Return the [X, Y] coordinate for the center point of the cell that contains the specified text.  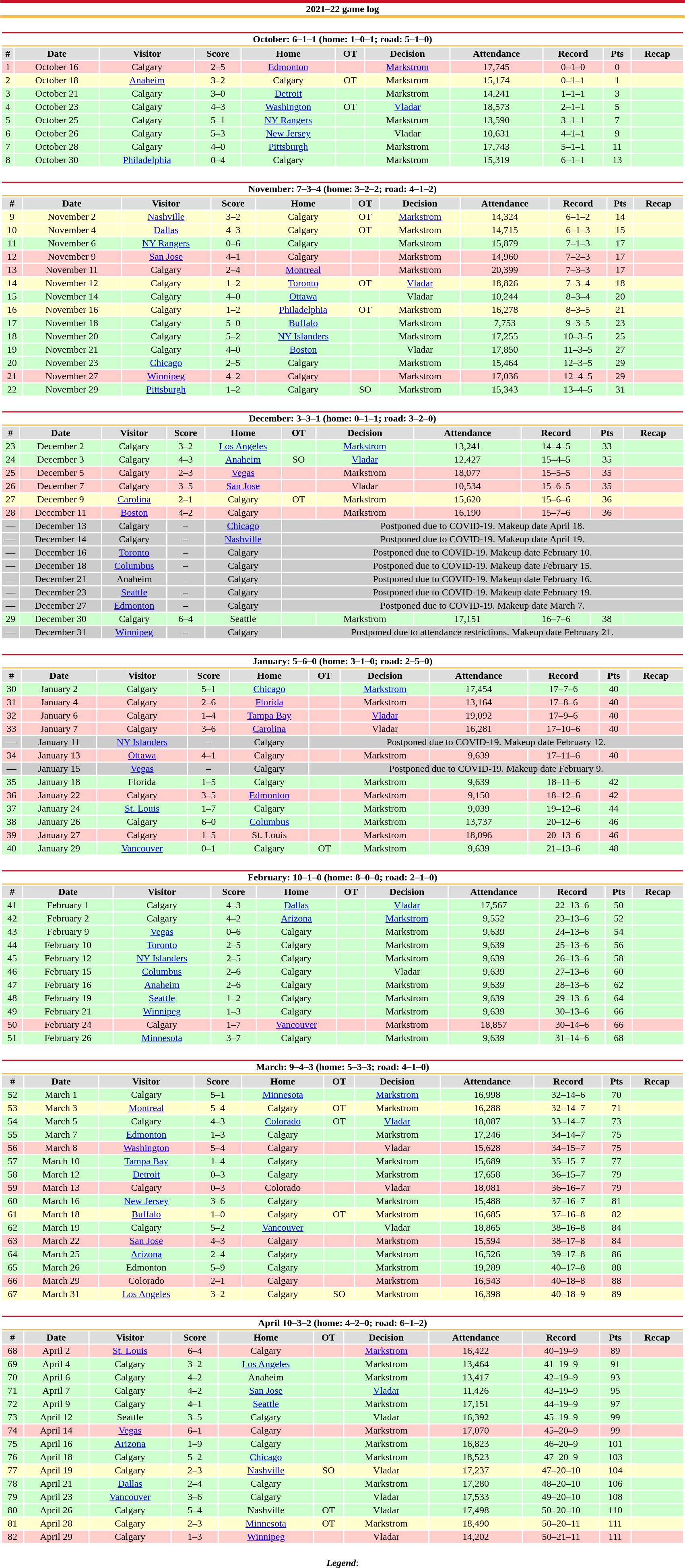
3–1–1 [573, 120]
December 7 [61, 486]
34–15–7 [568, 1148]
March 18 [61, 1215]
Postponed due to attendance restrictions. Makeup date February 21. [483, 632]
26–13–6 [572, 959]
47 [12, 985]
March 29 [61, 1281]
8–3–4 [578, 297]
December 3 [61, 459]
March 8 [61, 1148]
January 6 [60, 715]
11,426 [476, 1391]
28–13–6 [572, 985]
18,490 [476, 1524]
34 [11, 756]
17,658 [487, 1174]
November 20 [72, 336]
Postponed due to COVID-19. Makeup date March 7. [483, 606]
17–8–6 [563, 702]
39 [11, 835]
3–0 [218, 94]
Postponed due to COVID-19. Makeup date February 9. [496, 769]
106 [615, 1483]
April 26 [56, 1510]
April 28 [56, 1524]
March 7 [61, 1135]
March 12 [61, 1174]
43–19–9 [561, 1391]
47–20–10 [561, 1471]
38–16–8 [568, 1227]
16,685 [487, 1215]
November 27 [72, 376]
78 [12, 1483]
16,823 [476, 1444]
13,241 [468, 446]
Postponed due to COVID-19. Makeup date February 16. [483, 579]
36–15–7 [568, 1174]
15,879 [505, 244]
49–20–10 [561, 1497]
6–1–1 [573, 160]
7–2–3 [578, 256]
41–19–9 [561, 1364]
74 [12, 1430]
55 [12, 1135]
69 [12, 1364]
14,202 [476, 1537]
32–14–7 [568, 1108]
30 [11, 689]
13,590 [496, 120]
February 16 [68, 985]
December: 3–3–1 (home: 0–1–1; road: 3–2–0) [342, 419]
67 [12, 1294]
November: 7–3–4 (home: 3–2–2; road: 4–1–2) [342, 189]
13,164 [479, 702]
50–21–11 [561, 1537]
108 [615, 1497]
45–20–9 [561, 1430]
72 [12, 1404]
48–20–10 [561, 1483]
23–13–6 [572, 918]
March 26 [61, 1268]
March 3 [61, 1108]
18,077 [468, 473]
October: 6–1–1 (home: 1–0–1; road: 5–1–0) [342, 39]
Postponed due to COVID-19. Makeup date February 10. [483, 553]
December 16 [61, 553]
April 19 [56, 1471]
6–1–2 [578, 217]
8 [8, 160]
16,281 [479, 729]
December 14 [61, 539]
April 4 [56, 1364]
December 11 [61, 512]
December 2 [61, 446]
October 16 [57, 67]
January 7 [60, 729]
December 23 [61, 592]
January 22 [60, 795]
9,150 [479, 795]
16,526 [487, 1254]
37 [11, 809]
37–16–8 [568, 1215]
15–7–6 [556, 512]
39–17–8 [568, 1254]
February 21 [68, 1012]
15–6–6 [556, 500]
95 [615, 1391]
15–4–5 [556, 459]
January: 5–6–0 (home: 3–1–0; road: 2–5–0) [342, 661]
13,737 [479, 822]
17,070 [476, 1430]
32–14–6 [568, 1095]
Postponed due to COVID-19. Makeup date February 15. [483, 566]
22–13–6 [572, 905]
October 21 [57, 94]
January 29 [60, 848]
17,745 [496, 67]
10–3–5 [578, 336]
March 1 [61, 1095]
March 10 [61, 1161]
6–1 [195, 1430]
11–3–5 [578, 350]
December 31 [61, 632]
October 25 [57, 120]
Postponed due to COVID-19. Makeup date February 19. [483, 592]
17,036 [505, 376]
12 [12, 256]
March 31 [61, 1294]
18–12–6 [563, 795]
November 18 [72, 323]
0–1–1 [573, 80]
17,237 [476, 1471]
17,498 [476, 1510]
19 [12, 350]
17,454 [479, 689]
24 [10, 459]
December 13 [61, 526]
19,289 [487, 1268]
61 [12, 1215]
15–6–5 [556, 486]
42–19–9 [561, 1377]
April 6 [56, 1377]
6 [8, 133]
October 18 [57, 80]
January 27 [60, 835]
20,399 [505, 270]
1–1–1 [573, 94]
13,464 [476, 1364]
26 [10, 486]
November 2 [72, 217]
18,523 [476, 1457]
February 12 [68, 959]
25–13–6 [572, 945]
17,246 [487, 1135]
January 26 [60, 822]
37–16–7 [568, 1201]
November 14 [72, 297]
April 9 [56, 1404]
6–0 [208, 822]
November 16 [72, 310]
November 21 [72, 350]
18,826 [505, 283]
59 [12, 1188]
24–13–6 [572, 932]
Postponed due to COVID-19. Makeup date February 12. [496, 742]
Postponed due to COVID-19. Makeup date April 18. [483, 526]
February 19 [68, 998]
15,488 [487, 1201]
0–1 [208, 848]
17–9–6 [563, 715]
35–15–7 [568, 1161]
12,427 [468, 459]
8–3–5 [578, 310]
10,631 [496, 133]
34–14–7 [568, 1135]
December 21 [61, 579]
50–20–11 [561, 1524]
91 [615, 1364]
17–7–6 [563, 689]
28 [10, 512]
March: 9–4–3 (home: 5–3–3; road: 4–1–0) [342, 1067]
50–20–10 [561, 1510]
33–14–7 [568, 1121]
April 21 [56, 1483]
40–18–8 [568, 1281]
40–18–9 [568, 1294]
November 4 [72, 230]
16,998 [487, 1095]
45–19–9 [561, 1417]
January 4 [60, 702]
17,850 [505, 350]
5–0 [233, 323]
29–13–6 [572, 998]
April 7 [56, 1391]
February 26 [68, 1038]
22 [12, 389]
February 24 [68, 1025]
January 11 [60, 742]
March 22 [61, 1241]
46–20–9 [561, 1444]
19,092 [479, 715]
43 [12, 932]
18,857 [494, 1025]
9–3–5 [578, 323]
November 9 [72, 256]
17–11–6 [563, 756]
93 [615, 1377]
18,081 [487, 1188]
0 [617, 67]
20–13–6 [563, 835]
36–16–7 [568, 1188]
13,417 [476, 1377]
15,620 [468, 500]
31–14–6 [572, 1038]
18,087 [487, 1121]
14,960 [505, 256]
41 [12, 905]
10,244 [505, 297]
1–9 [195, 1444]
November 29 [72, 389]
76 [12, 1457]
October 30 [57, 160]
November 11 [72, 270]
April 23 [56, 1497]
November 6 [72, 244]
16 [12, 310]
Postponed due to COVID-19. Makeup date April 19. [483, 539]
December 30 [61, 619]
April 29 [56, 1537]
1–0 [218, 1215]
0–1–0 [573, 67]
January 18 [60, 782]
40–17–8 [568, 1268]
February 9 [68, 932]
38–17–8 [568, 1241]
10,534 [468, 486]
October 28 [57, 147]
April 14 [56, 1430]
October 23 [57, 107]
March 5 [61, 1121]
December 5 [61, 473]
17,280 [476, 1483]
December 27 [61, 606]
51 [12, 1038]
7–3–4 [578, 283]
February: 10–1–0 (home: 8–0–0; road: 2–1–0) [342, 878]
57 [12, 1161]
15,628 [487, 1148]
15,689 [487, 1161]
15,319 [496, 160]
40–19–9 [561, 1351]
February 15 [68, 971]
45 [12, 959]
0–4 [218, 160]
January 13 [60, 756]
80 [12, 1510]
December 9 [61, 500]
November 23 [72, 363]
9,552 [494, 918]
53 [12, 1108]
4 [8, 107]
86 [617, 1254]
14,715 [505, 230]
18,096 [479, 835]
7–1–3 [578, 244]
16,422 [476, 1351]
3–7 [233, 1038]
16,543 [487, 1281]
44–19–9 [561, 1404]
10 [12, 230]
49 [12, 1012]
104 [615, 1471]
12–4–5 [578, 376]
13–4–5 [578, 389]
110 [615, 1510]
February 1 [68, 905]
27–13–6 [572, 971]
15,594 [487, 1241]
2 [8, 80]
9,039 [479, 809]
February 10 [68, 945]
March 13 [61, 1188]
15,343 [505, 389]
March 25 [61, 1254]
15–5–5 [556, 473]
7,753 [505, 323]
5–3 [218, 133]
21–13–6 [563, 848]
17,255 [505, 336]
April 2 [56, 1351]
January 2 [60, 689]
October 26 [57, 133]
17,533 [476, 1497]
February 2 [68, 918]
16–7–6 [556, 619]
18–11–6 [563, 782]
16,288 [487, 1108]
97 [615, 1404]
April 12 [56, 1417]
16,392 [476, 1417]
16,398 [487, 1294]
17,567 [494, 905]
17,743 [496, 147]
63 [12, 1241]
March 16 [61, 1201]
April 16 [56, 1444]
18,573 [496, 107]
7–3–3 [578, 270]
14,324 [505, 217]
14,241 [496, 94]
January 15 [60, 769]
47–20–9 [561, 1457]
4–1–1 [573, 133]
103 [615, 1457]
15,464 [505, 363]
6–1–3 [578, 230]
16,190 [468, 512]
101 [615, 1444]
12–3–5 [578, 363]
April 10–3–2 (home: 4–2–0; road: 6–1–2) [342, 1323]
30–14–6 [572, 1025]
November 12 [72, 283]
April 18 [56, 1457]
30–13–6 [572, 1012]
2021–22 game log [342, 9]
January 24 [60, 809]
March 19 [61, 1227]
32 [11, 715]
16,278 [505, 310]
15,174 [496, 80]
14–4–5 [556, 446]
18,865 [487, 1227]
December 18 [61, 566]
17–10–6 [563, 729]
65 [12, 1268]
5–9 [218, 1268]
2–1–1 [573, 107]
20–12–6 [563, 822]
19–12–6 [563, 809]
5–1–1 [573, 147]
